Return [X, Y] of the center of cell containing provided text 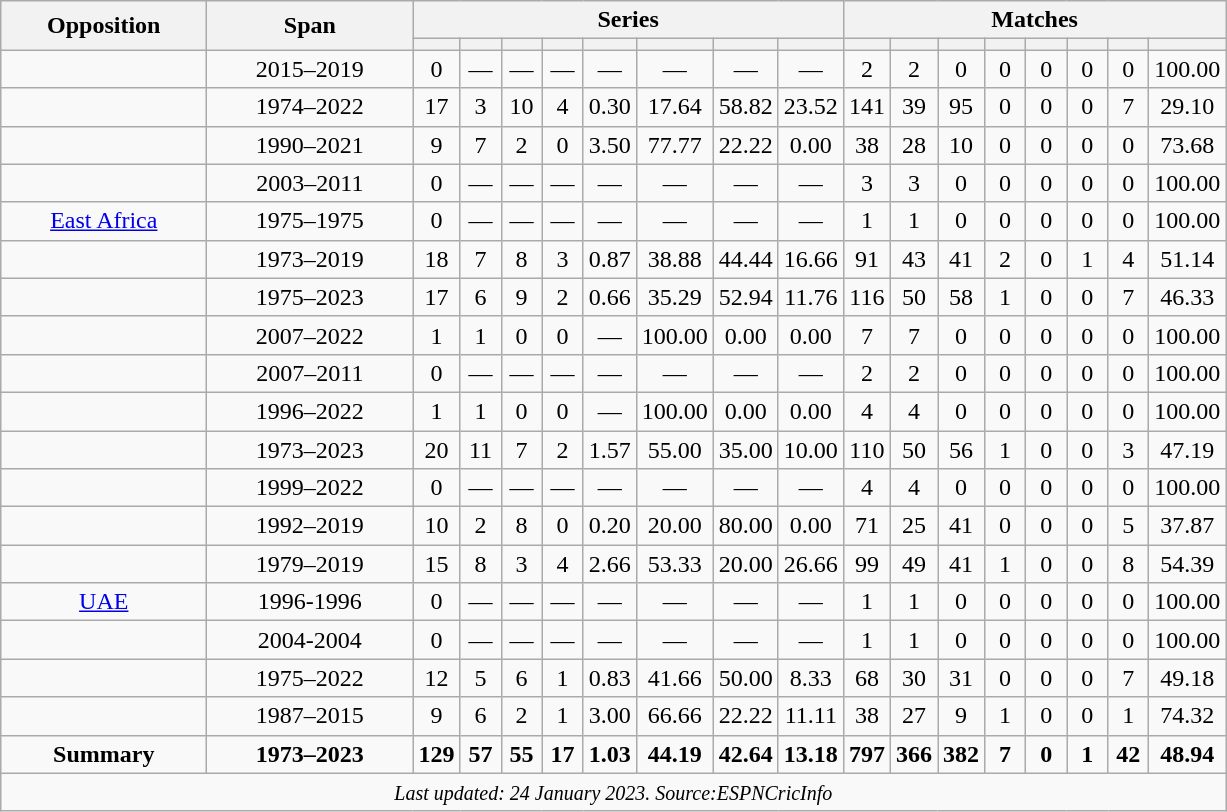
2.66 [610, 564]
Last updated: 24 January 2023. Source:ESPNCricInfo [614, 792]
15 [436, 564]
110 [866, 449]
74.32 [1188, 716]
49 [914, 564]
1.57 [610, 449]
73.68 [1188, 145]
49.18 [1188, 678]
58 [962, 297]
44.19 [674, 754]
58.82 [746, 107]
0.66 [610, 297]
1996–2022 [310, 411]
UAE [104, 602]
16.66 [810, 259]
41.66 [674, 678]
10.00 [810, 449]
23.52 [810, 107]
1975–2022 [310, 678]
2007–2011 [310, 373]
42 [1128, 754]
0.20 [610, 526]
38.88 [674, 259]
2007–2022 [310, 335]
3.50 [610, 145]
1973–2019 [310, 259]
1975–1975 [310, 221]
Opposition [104, 26]
44.44 [746, 259]
95 [962, 107]
91 [866, 259]
99 [866, 564]
116 [866, 297]
Series [628, 20]
27 [914, 716]
Span [310, 26]
20 [436, 449]
129 [436, 754]
46.33 [1188, 297]
1975–2023 [310, 297]
18 [436, 259]
80.00 [746, 526]
43 [914, 259]
Matches [1034, 20]
1979–2019 [310, 564]
Summary [104, 754]
797 [866, 754]
39 [914, 107]
47.19 [1188, 449]
56 [962, 449]
50.00 [746, 678]
35.29 [674, 297]
51.14 [1188, 259]
1990–2021 [310, 145]
1987–2015 [310, 716]
52.94 [746, 297]
11.11 [810, 716]
2003–2011 [310, 183]
26.66 [810, 564]
37.87 [1188, 526]
42.64 [746, 754]
East Africa [104, 221]
141 [866, 107]
1992–2019 [310, 526]
13.18 [810, 754]
11 [480, 449]
54.39 [1188, 564]
53.33 [674, 564]
29.10 [1188, 107]
77.77 [674, 145]
1996-1996 [310, 602]
55.00 [674, 449]
2015–2019 [310, 69]
1.03 [610, 754]
66.66 [674, 716]
17.64 [674, 107]
31 [962, 678]
0.83 [610, 678]
0.87 [610, 259]
25 [914, 526]
12 [436, 678]
1999–2022 [310, 488]
68 [866, 678]
30 [914, 678]
382 [962, 754]
48.94 [1188, 754]
28 [914, 145]
0.30 [610, 107]
3.00 [610, 716]
35.00 [746, 449]
57 [480, 754]
366 [914, 754]
55 [522, 754]
1974–2022 [310, 107]
11.76 [810, 297]
2004-2004 [310, 640]
8.33 [810, 678]
71 [866, 526]
